From the cell containing the given text, extract its center point as [X, Y] coordinate. 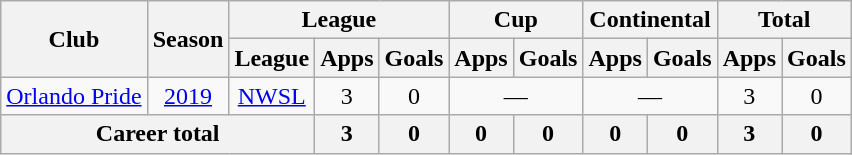
Orlando Pride [74, 96]
Season [188, 39]
NWSL [272, 96]
2019 [188, 96]
Club [74, 39]
Continental [650, 20]
Career total [158, 134]
Total [784, 20]
Cup [516, 20]
